Scan for the cell matching the given text and deliver its [x, y] coordinate at center. 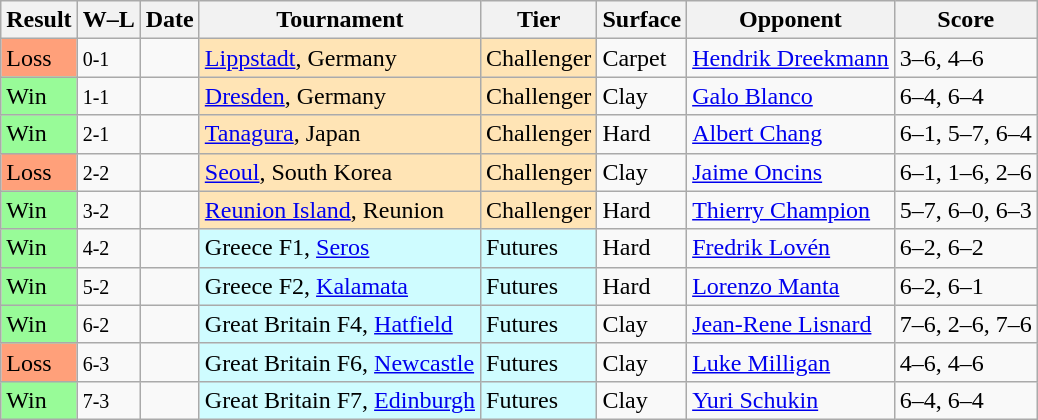
Dresden, Germany [340, 96]
6–1, 5–7, 6–4 [966, 134]
Date [170, 20]
1-1 [108, 96]
6-2 [108, 324]
Result [39, 20]
3–6, 4–6 [966, 58]
Tanagura, Japan [340, 134]
Luke Milligan [791, 362]
Great Britain F4, Hatfield [340, 324]
2-2 [108, 172]
7–6, 2–6, 7–6 [966, 324]
Hendrik Dreekmann [791, 58]
Lippstadt, Germany [340, 58]
Jean-Rene Lisnard [791, 324]
Seoul, South Korea [340, 172]
Greece F2, Kalamata [340, 286]
6-3 [108, 362]
Score [966, 20]
Jaime Oncins [791, 172]
Thierry Champion [791, 210]
Fredrik Lovén [791, 248]
0-1 [108, 58]
6–2, 6–1 [966, 286]
Tournament [340, 20]
Galo Blanco [791, 96]
Yuri Schukin [791, 400]
5–7, 6–0, 6–3 [966, 210]
Greece F1, Seros [340, 248]
Lorenzo Manta [791, 286]
Great Britain F7, Edinburgh [340, 400]
3-2 [108, 210]
4–6, 4–6 [966, 362]
Albert Chang [791, 134]
4-2 [108, 248]
W–L [108, 20]
5-2 [108, 286]
Tier [539, 20]
Carpet [642, 58]
Opponent [791, 20]
Great Britain F6, Newcastle [340, 362]
Reunion Island, Reunion [340, 210]
6–2, 6–2 [966, 248]
2-1 [108, 134]
6–1, 1–6, 2–6 [966, 172]
Surface [642, 20]
7-3 [108, 400]
